Pinpoint the cell where the given text exists, returning its [x, y] midpoint coordinate. 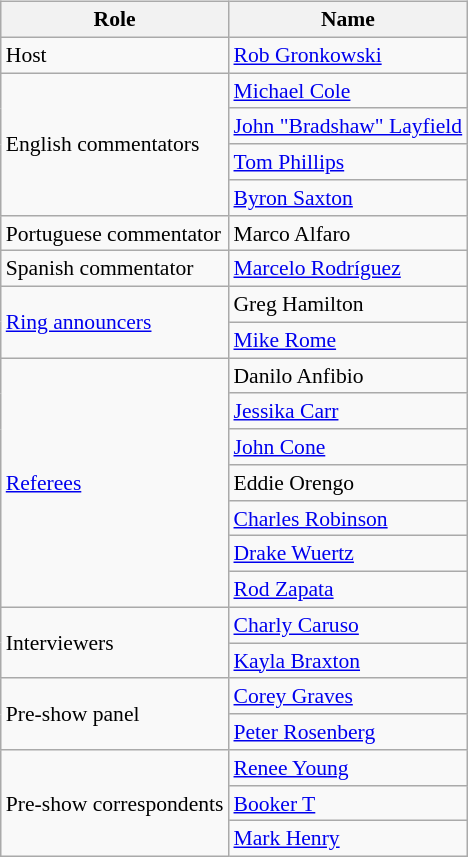
Marcelo Rodríguez [348, 269]
Mark Henry [348, 839]
Renee Young [348, 768]
Peter Rosenberg [348, 732]
Marco Alfaro [348, 233]
Role [115, 20]
Portuguese commentator [115, 233]
Charles Robinson [348, 518]
Booker T [348, 803]
English commentators [115, 144]
Eddie Orengo [348, 483]
Mike Rome [348, 340]
John "Bradshaw" Layfield [348, 126]
John Cone [348, 447]
Interviewers [115, 642]
Ring announcers [115, 322]
Corey Graves [348, 696]
Spanish commentator [115, 269]
Tom Phillips [348, 162]
Host [115, 55]
Referees [115, 482]
Kayla Braxton [348, 661]
Charly Caruso [348, 625]
Rod Zapata [348, 590]
Pre-show correspondents [115, 804]
Michael Cole [348, 91]
Name [348, 20]
Rob Gronkowski [348, 55]
Jessika Carr [348, 411]
Danilo Anfibio [348, 376]
Greg Hamilton [348, 305]
Pre-show panel [115, 714]
Byron Saxton [348, 198]
Drake Wuertz [348, 554]
